Extract the [X, Y] coordinate from the center of the cell holding the provided text.  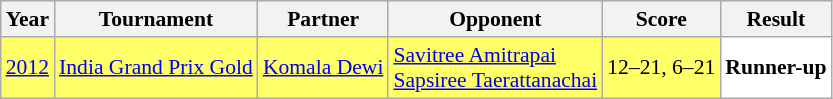
Opponent [495, 19]
Tournament [156, 19]
Komala Dewi [324, 68]
India Grand Prix Gold [156, 68]
2012 [28, 68]
Partner [324, 19]
Year [28, 19]
Result [776, 19]
12–21, 6–21 [661, 68]
Runner-up [776, 68]
Score [661, 19]
Savitree Amitrapai Sapsiree Taerattanachai [495, 68]
